Return [X, Y] of the center of cell containing provided text 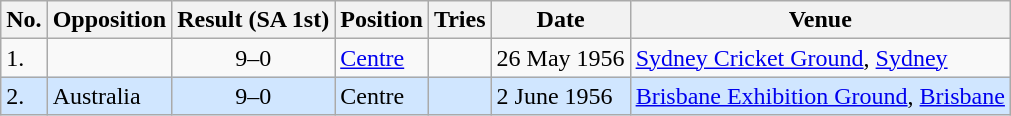
26 May 1956 [560, 58]
Tries [460, 20]
1. [24, 58]
Position [382, 20]
2 June 1956 [560, 96]
2. [24, 96]
No. [24, 20]
Date [560, 20]
Result (SA 1st) [254, 20]
Opposition [109, 20]
Venue [820, 20]
Brisbane Exhibition Ground, Brisbane [820, 96]
Sydney Cricket Ground, Sydney [820, 58]
Australia [109, 96]
